From the cell containing the given text, extract its center point as [X, Y] coordinate. 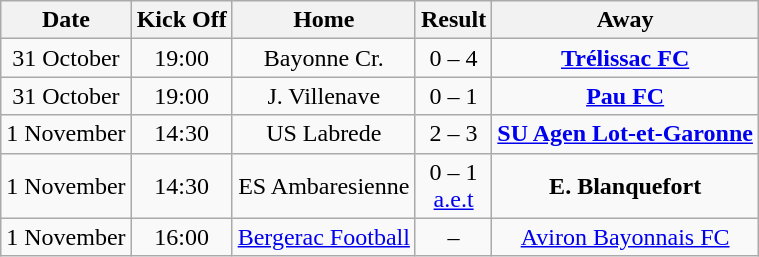
E. Blanquefort [626, 186]
US Labrede [324, 134]
0 – 1 a.e.t [453, 186]
Pau FC [626, 96]
Home [324, 20]
Result [453, 20]
0 – 4 [453, 58]
Aviron Bayonnais FC [626, 237]
SU Agen Lot-et-Garonne [626, 134]
Away [626, 20]
16:00 [182, 237]
ES Ambaresienne [324, 186]
Bergerac Football [324, 237]
– [453, 237]
Date [66, 20]
Trélissac FC [626, 58]
Bayonne Cr. [324, 58]
Kick Off [182, 20]
J. Villenave [324, 96]
0 – 1 [453, 96]
2 – 3 [453, 134]
